Return the [X, Y] coordinate for the center point of the cell that contains the specified text.  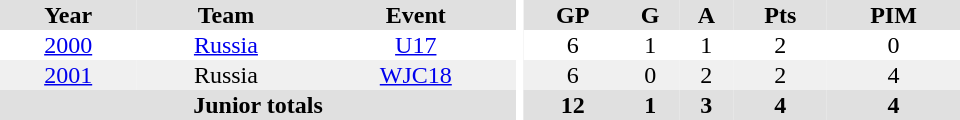
3 [706, 105]
12 [572, 105]
U17 [416, 45]
A [706, 15]
WJC18 [416, 75]
G [650, 15]
Junior totals [258, 105]
Pts [781, 15]
Year [68, 15]
Team [226, 15]
GP [572, 15]
Event [416, 15]
2001 [68, 75]
PIM [894, 15]
2000 [68, 45]
